Determine the [x, y] coordinate at the center of the cell enclosing the given text.  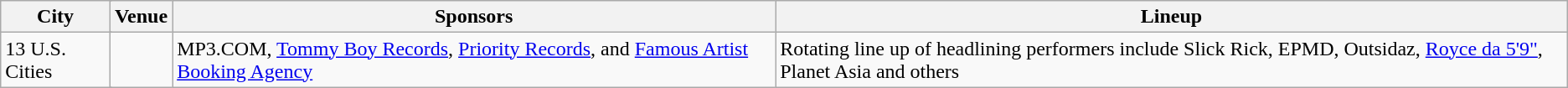
MP3.COM, Tommy Boy Records, Priority Records, and Famous Artist Booking Agency [474, 60]
Venue [141, 17]
13 U.S. Cities [55, 60]
Lineup [1172, 17]
City [55, 17]
Rotating line up of headlining performers include Slick Rick, EPMD, Outsidaz, Royce da 5'9", Planet Asia and others [1172, 60]
Sponsors [474, 17]
